Scan for the cell matching the given text and deliver its [x, y] coordinate at center. 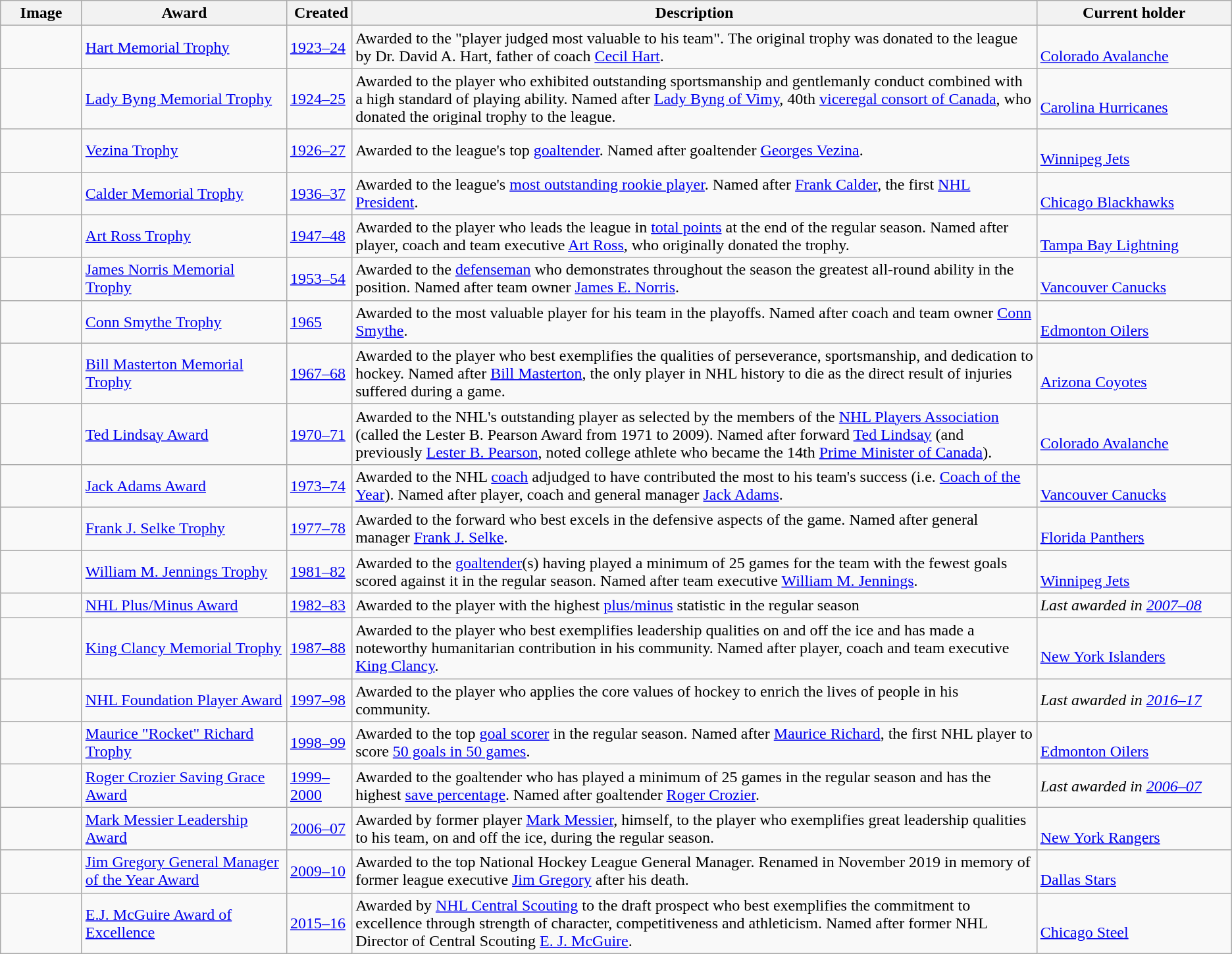
1973–74 [319, 486]
NHL Foundation Player Award [184, 701]
Awarded to the player who applies the core values of hockey to enrich the lives of people in his community. [695, 701]
Awarded to the league's most outstanding rookie player. Named after Frank Calder, the first NHL President. [695, 194]
Calder Memorial Trophy [184, 194]
1965 [319, 321]
New York Rangers [1134, 828]
Art Ross Trophy [184, 236]
Description [695, 13]
1998–99 [319, 743]
1926–27 [319, 150]
1936–37 [319, 194]
Chicago Steel [1134, 923]
2009–10 [319, 872]
1999–2000 [319, 786]
2015–16 [319, 923]
1997–98 [319, 701]
Roger Crozier Saving Grace Award [184, 786]
Awarded to the top National Hockey League General Manager. Renamed in November 2019 in memory of former league executive Jim Gregory after his death. [695, 872]
Tampa Bay Lightning [1134, 236]
1981–82 [319, 571]
Chicago Blackhawks [1134, 194]
NHL Plus/Minus Award [184, 606]
Current holder [1134, 13]
Hart Memorial Trophy [184, 47]
King Clancy Memorial Trophy [184, 649]
Awarded to the most valuable player for his team in the playoffs. Named after coach and team owner Conn Smythe. [695, 321]
Carolina Hurricanes [1134, 99]
1970–71 [319, 434]
Maurice "Rocket" Richard Trophy [184, 743]
1977–78 [319, 528]
Last awarded in 2016–17 [1134, 701]
1953–54 [319, 279]
Florida Panthers [1134, 528]
Last awarded in 2007–08 [1134, 606]
Mark Messier Leadership Award [184, 828]
James Norris Memorial Trophy [184, 279]
Lady Byng Memorial Trophy [184, 99]
Awarded to the league's top goaltender. Named after goaltender Georges Vezina. [695, 150]
Arizona Coyotes [1134, 373]
Awarded to the forward who best excels in the defensive aspects of the game. Named after general manager Frank J. Selke. [695, 528]
Frank J. Selke Trophy [184, 528]
Awarded to the top goal scorer in the regular season. Named after Maurice Richard, the first NHL player to score 50 goals in 50 games. [695, 743]
Award [184, 13]
William M. Jennings Trophy [184, 571]
1967–68 [319, 373]
Bill Masterton Memorial Trophy [184, 373]
Ted Lindsay Award [184, 434]
1987–88 [319, 649]
1982–83 [319, 606]
1947–48 [319, 236]
Jack Adams Award [184, 486]
1923–24 [319, 47]
New York Islanders [1134, 649]
Vezina Trophy [184, 150]
Image [41, 13]
Jim Gregory General Manager of the Year Award [184, 872]
Conn Smythe Trophy [184, 321]
Awarded to the player with the highest plus/minus statistic in the regular season [695, 606]
Last awarded in 2006–07 [1134, 786]
Created [319, 13]
2006–07 [319, 828]
E.J. McGuire Award of Excellence [184, 923]
Dallas Stars [1134, 872]
1924–25 [319, 99]
